Detect which cell encompasses the target text, then output its [x, y] center coordinate. 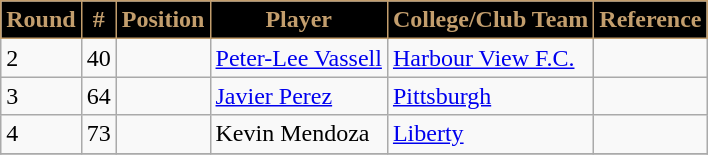
40 [98, 58]
Liberty [490, 134]
Kevin Mendoza [298, 134]
4 [41, 134]
73 [98, 134]
Player [298, 20]
College/Club Team [490, 20]
Position [163, 20]
64 [98, 96]
2 [41, 58]
Round [41, 20]
Pittsburgh [490, 96]
3 [41, 96]
Peter-Lee Vassell [298, 58]
# [98, 20]
Harbour View F.C. [490, 58]
Reference [650, 20]
Javier Perez [298, 96]
